From the cell containing the given text, extract its center point as (x, y) coordinate. 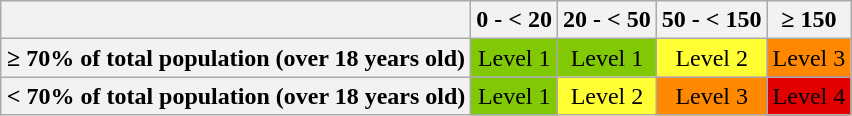
≥ 150 (809, 20)
50 - < 150 (712, 20)
≥ 70% of total population (over 18 years old) (236, 58)
20 - < 50 (608, 20)
Level 4 (809, 96)
0 - < 20 (514, 20)
< 70% of total population (over 18 years old) (236, 96)
